Determine the [X, Y] coordinate at the center of the cell enclosing the given text.  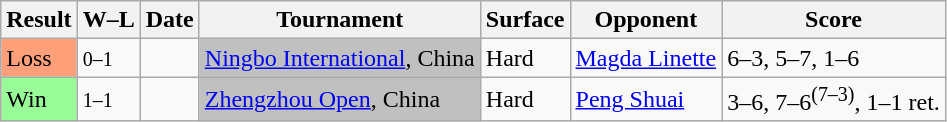
Win [39, 100]
Ningbo International, China [340, 58]
6–3, 5–7, 1–6 [834, 58]
Score [834, 20]
Date [170, 20]
W–L [108, 20]
Tournament [340, 20]
0–1 [108, 58]
Loss [39, 58]
3–6, 7–6(7–3), 1–1 ret. [834, 100]
Peng Shuai [646, 100]
Surface [525, 20]
Zhengzhou Open, China [340, 100]
Magda Linette [646, 58]
1–1 [108, 100]
Opponent [646, 20]
Result [39, 20]
